Output the (X, Y) coordinate of the center of the cell containing the given text.  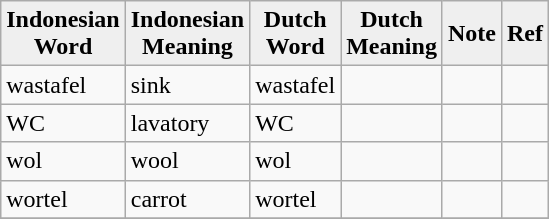
sink (187, 85)
Dutch Word (296, 34)
Dutch Meaning (392, 34)
Indonesian Word (63, 34)
Indonesian Meaning (187, 34)
Note (472, 34)
lavatory (187, 123)
carrot (187, 199)
Ref (524, 34)
wool (187, 161)
